Determine the (x, y) coordinate at the center of the cell enclosing the given text.  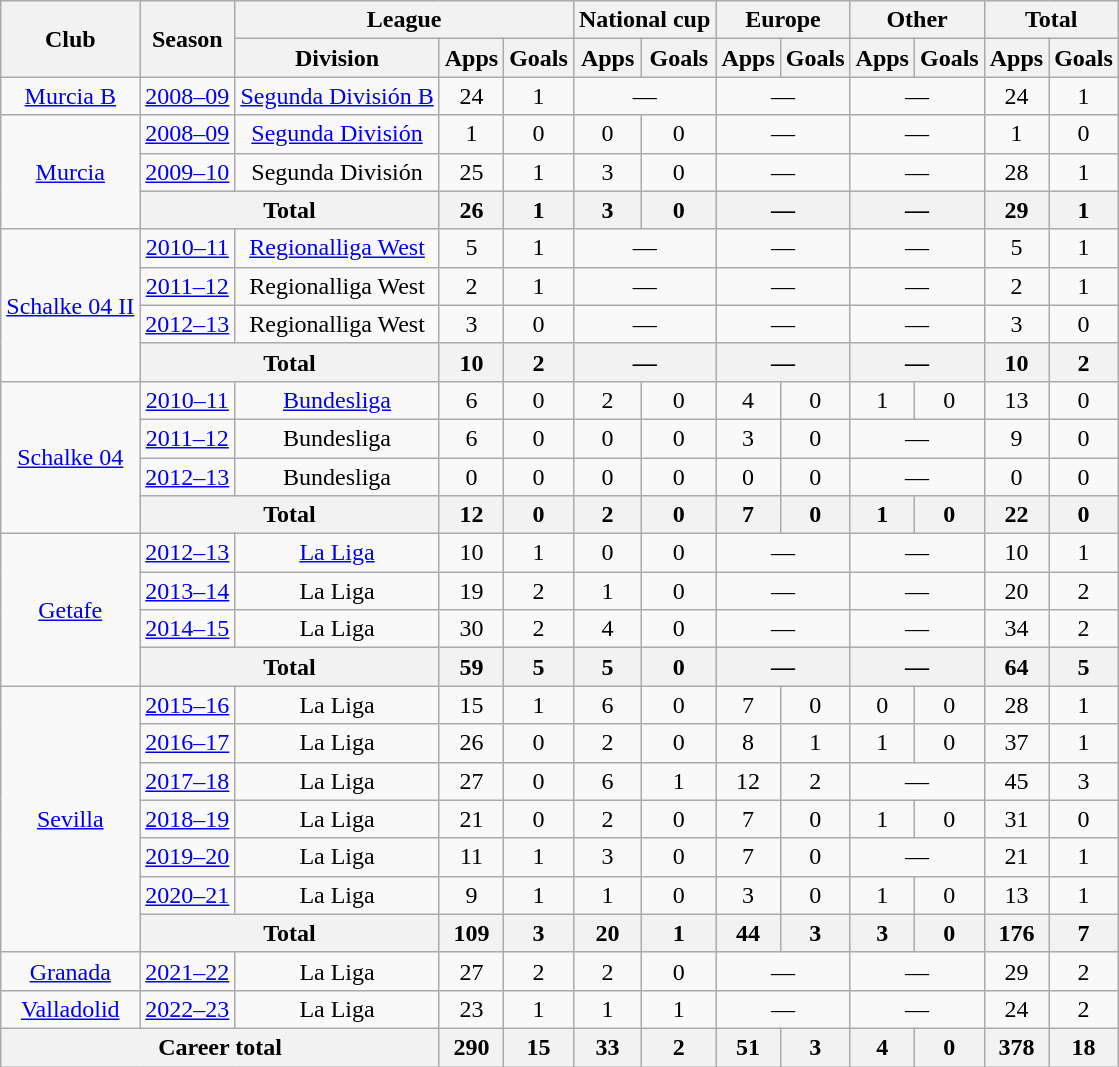
109 (471, 933)
45 (1016, 781)
23 (471, 1009)
51 (748, 1047)
33 (607, 1047)
Schalke 04 II (70, 305)
2013–14 (188, 591)
2017–18 (188, 781)
Murcia (70, 172)
11 (471, 857)
Getafe (70, 610)
Club (70, 39)
Career total (220, 1047)
30 (471, 629)
Segunda División B (337, 96)
2022–23 (188, 1009)
2018–19 (188, 819)
290 (471, 1047)
18 (1084, 1047)
59 (471, 667)
Division (337, 58)
2019–20 (188, 857)
19 (471, 591)
31 (1016, 819)
Valladolid (70, 1009)
Schalke 04 (70, 457)
Granada (70, 971)
44 (748, 933)
Other (917, 20)
64 (1016, 667)
176 (1016, 933)
37 (1016, 743)
22 (1016, 515)
34 (1016, 629)
2015–16 (188, 705)
2014–15 (188, 629)
National cup (644, 20)
378 (1016, 1047)
25 (471, 172)
Sevilla (70, 819)
Murcia B (70, 96)
8 (748, 743)
League (404, 20)
Europe (783, 20)
2020–21 (188, 895)
2021–22 (188, 971)
Season (188, 39)
2016–17 (188, 743)
2009–10 (188, 172)
